Capture the cell that displays the provided text and extract its (x, y) central coordinate. 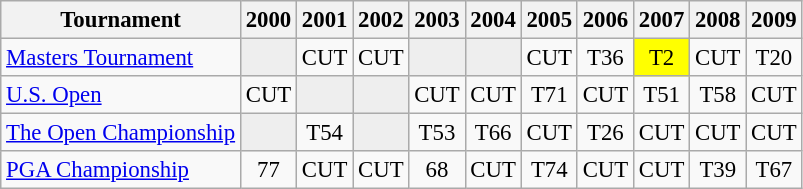
2004 (493, 20)
The Open Championship (121, 133)
2002 (381, 20)
T67 (774, 170)
2009 (774, 20)
2003 (437, 20)
T20 (774, 58)
T53 (437, 133)
2005 (549, 20)
2008 (718, 20)
T2 (661, 58)
Masters Tournament (121, 58)
2007 (661, 20)
U.S. Open (121, 95)
2000 (268, 20)
2001 (325, 20)
T36 (605, 58)
T74 (549, 170)
T26 (605, 133)
T51 (661, 95)
77 (268, 170)
Tournament (121, 20)
68 (437, 170)
2006 (605, 20)
T71 (549, 95)
T66 (493, 133)
T39 (718, 170)
T58 (718, 95)
PGA Championship (121, 170)
T54 (325, 133)
